Locate the cell with the specified text and output its [X, Y] center coordinate. 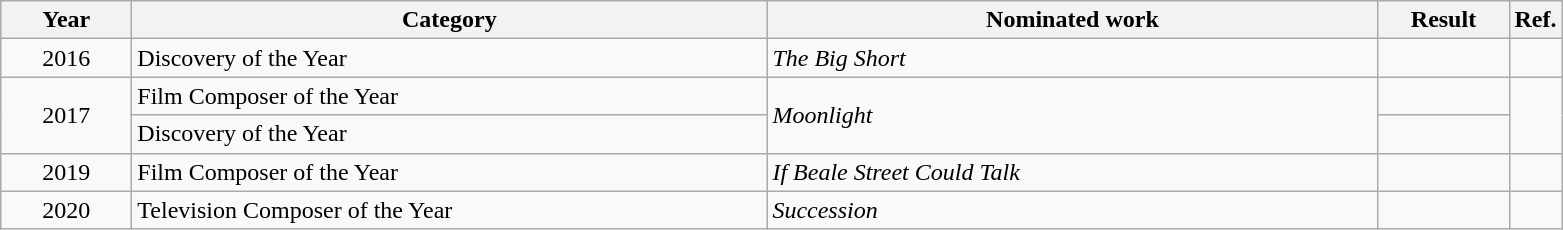
Moonlight [1072, 115]
The Big Short [1072, 58]
Year [66, 20]
2016 [66, 58]
Result [1444, 20]
Succession [1072, 210]
Television Composer of the Year [450, 210]
2017 [66, 115]
If Beale Street Could Talk [1072, 172]
2019 [66, 172]
Nominated work [1072, 20]
Ref. [1536, 20]
2020 [66, 210]
Category [450, 20]
